Return the (X, Y) coordinate for the center point of the cell that contains the specified text.  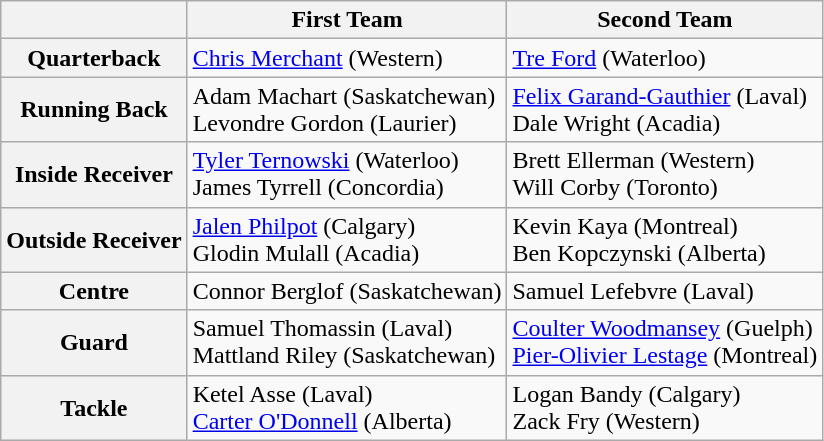
Brett Ellerman (Western)Will Corby (Toronto) (665, 174)
Connor Berglof (Saskatchewan) (347, 291)
Tackle (94, 408)
Adam Machart (Saskatchewan)Levondre Gordon (Laurier) (347, 110)
Felix Garand-Gauthier (Laval)Dale Wright (Acadia) (665, 110)
Kevin Kaya (Montreal)Ben Kopczynski (Alberta) (665, 240)
Second Team (665, 20)
Inside Receiver (94, 174)
First Team (347, 20)
Jalen Philpot (Calgary)Glodin Mulall (Acadia) (347, 240)
Coulter Woodmansey (Guelph)Pier-Olivier Lestage (Montreal) (665, 342)
Ketel Asse (Laval)Carter O'Donnell (Alberta) (347, 408)
Guard (94, 342)
Samuel Lefebvre (Laval) (665, 291)
Centre (94, 291)
Samuel Thomassin (Laval)Mattland Riley (Saskatchewan) (347, 342)
Quarterback (94, 58)
Chris Merchant (Western) (347, 58)
Outside Receiver (94, 240)
Tre Ford (Waterloo) (665, 58)
Tyler Ternowski (Waterloo)James Tyrrell (Concordia) (347, 174)
Logan Bandy (Calgary)Zack Fry (Western) (665, 408)
Running Back (94, 110)
